Identify which cell holds the provided text, then report its (x, y) central coordinate. 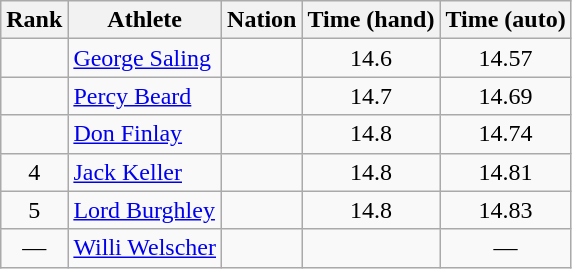
14.81 (506, 172)
Willi Welscher (145, 248)
Lord Burghley (145, 210)
14.57 (506, 58)
Athlete (145, 20)
14.6 (371, 58)
Time (hand) (371, 20)
4 (34, 172)
5 (34, 210)
Percy Beard (145, 96)
George Saling (145, 58)
Rank (34, 20)
Nation (262, 20)
14.83 (506, 210)
Jack Keller (145, 172)
Don Finlay (145, 134)
Time (auto) (506, 20)
14.69 (506, 96)
14.74 (506, 134)
14.7 (371, 96)
